Return [X, Y] of the center of cell containing provided text 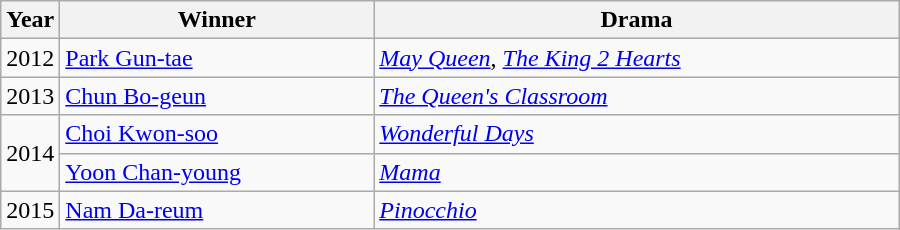
Wonderful Days [636, 134]
Yoon Chan-young [217, 172]
Pinocchio [636, 210]
Chun Bo-geun [217, 96]
Winner [217, 20]
2015 [30, 210]
Choi Kwon-soo [217, 134]
Park Gun-tae [217, 58]
Drama [636, 20]
Year [30, 20]
Mama [636, 172]
2012 [30, 58]
May Queen, The King 2 Hearts [636, 58]
2013 [30, 96]
The Queen's Classroom [636, 96]
Nam Da-reum [217, 210]
2014 [30, 153]
